Extract the [x, y] coordinate from the center of the cell holding the provided text.  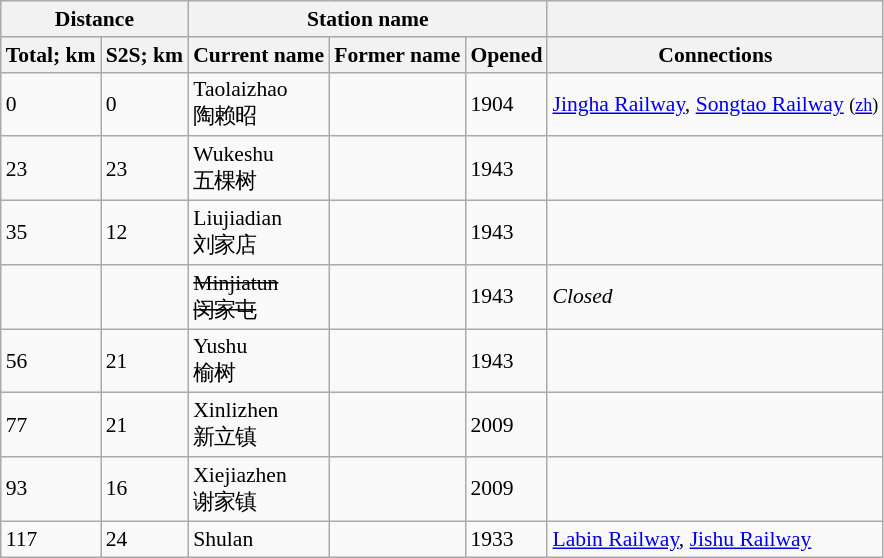
Minjiatun闵家屯 [258, 297]
Yushu榆树 [258, 361]
Distance [94, 19]
Xinlizhen新立镇 [258, 425]
Taolaizhao陶赖昭 [258, 104]
Labin Railway, Jishu Railway [715, 539]
Current name [258, 55]
77 [51, 425]
Jingha Railway, Songtao Railway (zh) [715, 104]
1933 [506, 539]
S2S; km [145, 55]
Total; km [51, 55]
117 [51, 539]
1904 [506, 104]
12 [145, 233]
93 [51, 489]
Opened [506, 55]
Station name [368, 19]
24 [145, 539]
Shulan [258, 539]
Xiejiazhen谢家镇 [258, 489]
35 [51, 233]
56 [51, 361]
Liujiadian刘家店 [258, 233]
16 [145, 489]
Connections [715, 55]
Closed [715, 297]
Former name [397, 55]
Wukeshu五棵树 [258, 169]
